Locate the cell with the specified text and output its [X, Y] center coordinate. 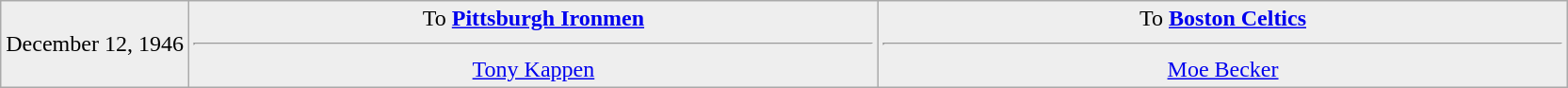
To Boston CelticsMoe Becker [1222, 44]
December 12, 1946 [95, 44]
To Pittsburgh IronmenTony Kappen [533, 44]
